Detect which cell encompasses the target text, then output its [X, Y] center coordinate. 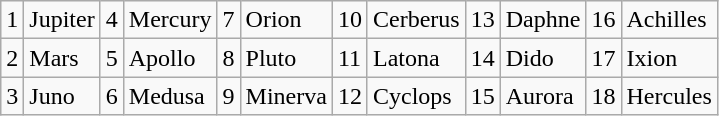
9 [228, 96]
Ixion [669, 58]
Jupiter [62, 20]
Minerva [286, 96]
6 [112, 96]
15 [482, 96]
11 [350, 58]
8 [228, 58]
5 [112, 58]
10 [350, 20]
Apollo [170, 58]
12 [350, 96]
Orion [286, 20]
Pluto [286, 58]
Cerberus [416, 20]
4 [112, 20]
Mars [62, 58]
7 [228, 20]
Juno [62, 96]
Dido [543, 58]
Achilles [669, 20]
1 [12, 20]
18 [604, 96]
Aurora [543, 96]
Daphne [543, 20]
Medusa [170, 96]
Hercules [669, 96]
16 [604, 20]
13 [482, 20]
17 [604, 58]
Latona [416, 58]
Mercury [170, 20]
14 [482, 58]
2 [12, 58]
Cyclops [416, 96]
3 [12, 96]
